Locate the cell with the specified text and output its (X, Y) center coordinate. 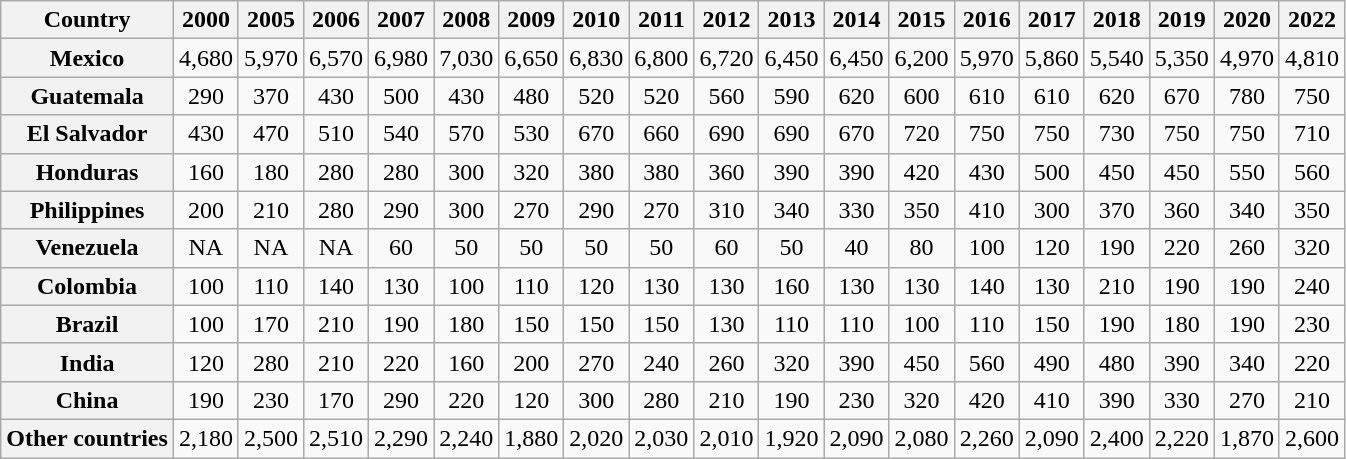
Brazil (88, 324)
2,080 (922, 438)
Honduras (88, 172)
550 (1246, 172)
7,030 (466, 58)
2011 (662, 20)
6,650 (532, 58)
2000 (206, 20)
2,500 (270, 438)
2005 (270, 20)
2,180 (206, 438)
590 (792, 96)
2009 (532, 20)
Venezuela (88, 248)
2019 (1182, 20)
2013 (792, 20)
2,010 (726, 438)
2020 (1246, 20)
Mexico (88, 58)
5,540 (1116, 58)
80 (922, 248)
2016 (986, 20)
540 (402, 134)
2,220 (1182, 438)
Guatemala (88, 96)
2,290 (402, 438)
40 (856, 248)
4,970 (1246, 58)
5,860 (1052, 58)
530 (532, 134)
6,570 (336, 58)
2,260 (986, 438)
Colombia (88, 286)
4,810 (1312, 58)
2017 (1052, 20)
6,830 (596, 58)
730 (1116, 134)
2012 (726, 20)
660 (662, 134)
720 (922, 134)
470 (270, 134)
1,880 (532, 438)
Country (88, 20)
310 (726, 210)
Other countries (88, 438)
Philippines (88, 210)
1,920 (792, 438)
510 (336, 134)
710 (1312, 134)
China (88, 400)
2008 (466, 20)
2022 (1312, 20)
6,800 (662, 58)
600 (922, 96)
2,030 (662, 438)
2015 (922, 20)
2007 (402, 20)
2018 (1116, 20)
2,600 (1312, 438)
570 (466, 134)
6,200 (922, 58)
5,350 (1182, 58)
El Salvador (88, 134)
2,020 (596, 438)
2010 (596, 20)
780 (1246, 96)
490 (1052, 362)
India (88, 362)
6,720 (726, 58)
4,680 (206, 58)
2014 (856, 20)
2,400 (1116, 438)
1,870 (1246, 438)
2,510 (336, 438)
6,980 (402, 58)
2006 (336, 20)
2,240 (466, 438)
